Return the [X, Y] coordinate for the center point of the cell that contains the specified text.  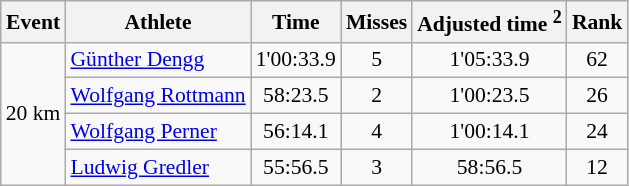
Ludwig Gredler [158, 167]
1'00:14.1 [490, 132]
3 [376, 167]
1'05:33.9 [490, 60]
2 [376, 96]
Wolfgang Rottmann [158, 96]
4 [376, 132]
24 [598, 132]
Event [34, 22]
Rank [598, 22]
26 [598, 96]
58:23.5 [296, 96]
Wolfgang Perner [158, 132]
1'00:23.5 [490, 96]
5 [376, 60]
55:56.5 [296, 167]
Athlete [158, 22]
Time [296, 22]
56:14.1 [296, 132]
58:56.5 [490, 167]
Misses [376, 22]
Günther Dengg [158, 60]
62 [598, 60]
20 km [34, 113]
1'00:33.9 [296, 60]
12 [598, 167]
Adjusted time 2 [490, 22]
